For the text-containing cell, return its midpoint in (X, Y) coordinate format. 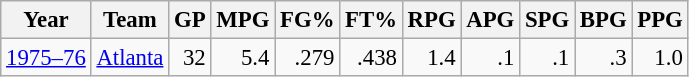
BPG (604, 20)
.438 (372, 58)
Atlanta (130, 58)
FG% (308, 20)
RPG (432, 20)
1975–76 (46, 58)
FT% (372, 20)
1.4 (432, 58)
APG (490, 20)
SPG (548, 20)
32 (190, 58)
5.4 (243, 58)
.3 (604, 58)
PPG (660, 20)
MPG (243, 20)
1.0 (660, 58)
GP (190, 20)
Team (130, 20)
Year (46, 20)
.279 (308, 58)
